Pinpoint the cell where the given text exists, returning its [x, y] midpoint coordinate. 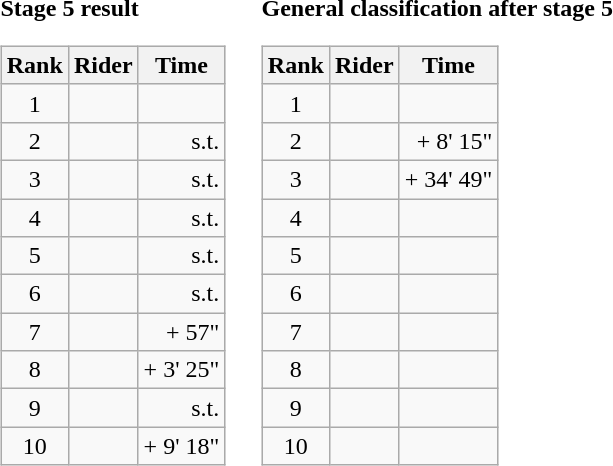
+ 8' 15" [448, 141]
+ 57" [182, 332]
+ 9' 18" [182, 446]
+ 3' 25" [182, 370]
+ 34' 49" [448, 179]
